Detect which cell encompasses the target text, then output its [X, Y] center coordinate. 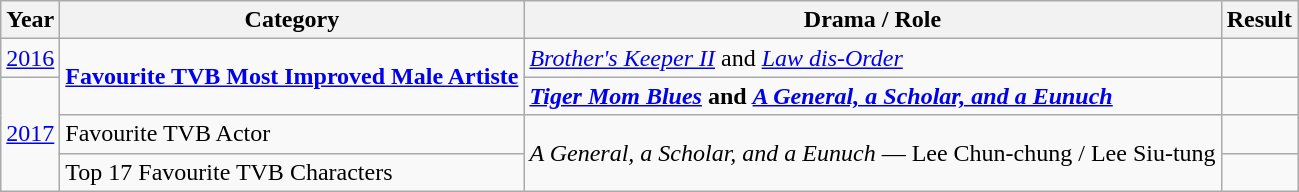
Favourite TVB Actor [292, 134]
A General, a Scholar, and a Eunuch — Lee Chun-chung / Lee Siu-tung [872, 153]
Category [292, 20]
Tiger Mom Blues and A General, a Scholar, and a Eunuch [872, 96]
2016 [30, 58]
2017 [30, 134]
Brother's Keeper II and Law dis-Order [872, 58]
Year [30, 20]
Drama / Role [872, 20]
Result [1259, 20]
Favourite TVB Most Improved Male Artiste [292, 77]
Top 17 Favourite TVB Characters [292, 172]
